Find where the given text appears and provide that cell's center as [X, Y] coordinate. 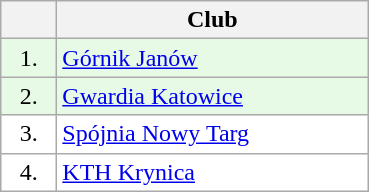
Spójnia Nowy Targ [212, 134]
1. [29, 58]
4. [29, 172]
Górnik Janów [212, 58]
KTH Krynica [212, 172]
Gwardia Katowice [212, 96]
3. [29, 134]
Club [212, 20]
2. [29, 96]
